Search for the cell housing the specified text and yield its [X, Y] center coordinate. 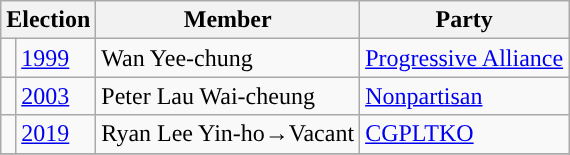
Nonpartisan [464, 96]
Election [48, 20]
Member [228, 20]
Ryan Lee Yin-ho→Vacant [228, 134]
CGPLTKO [464, 134]
1999 [56, 58]
2019 [56, 134]
Party [464, 20]
2003 [56, 96]
Peter Lau Wai-cheung [228, 96]
Wan Yee-chung [228, 58]
Progressive Alliance [464, 58]
